Identify which cell holds the provided text, then report its (X, Y) central coordinate. 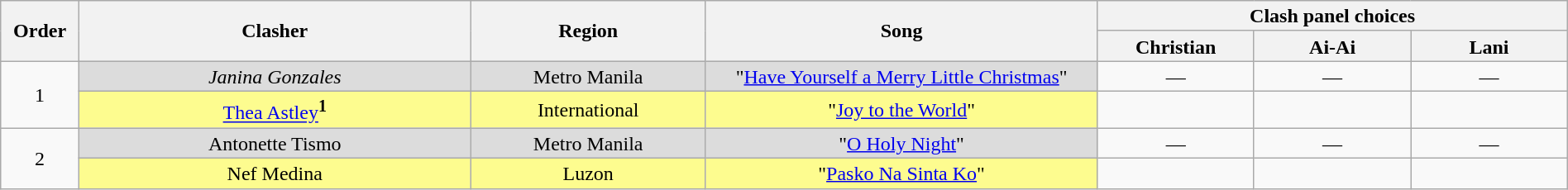
Song (901, 31)
Region (588, 31)
2 (40, 159)
Antonette Tismo (275, 144)
"Joy to the World" (901, 109)
Order (40, 31)
"O Holy Night" (901, 144)
Clasher (275, 31)
Christian (1176, 46)
Clash panel choices (1332, 17)
Nef Medina (275, 173)
Ai-Ai (1331, 46)
Thea Astley1 (275, 109)
Lani (1489, 46)
"Pasko Na Sinta Ko" (901, 173)
Janina Gonzales (275, 76)
1 (40, 94)
Luzon (588, 173)
International (588, 109)
"Have Yourself a Merry Little Christmas" (901, 76)
